Scan for the cell matching the given text and deliver its [x, y] coordinate at center. 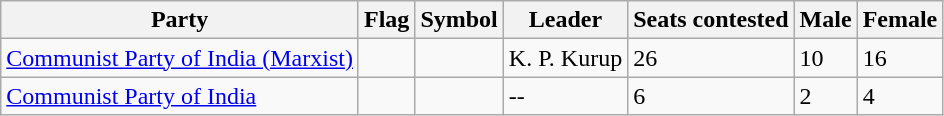
-- [565, 96]
16 [900, 58]
10 [826, 58]
Flag [386, 20]
Female [900, 20]
6 [711, 96]
Seats contested [711, 20]
Leader [565, 20]
Party [180, 20]
4 [900, 96]
2 [826, 96]
26 [711, 58]
Communist Party of India [180, 96]
Symbol [459, 20]
K. P. Kurup [565, 58]
Male [826, 20]
Communist Party of India (Marxist) [180, 58]
